From the cell containing the given text, extract its center point as [x, y] coordinate. 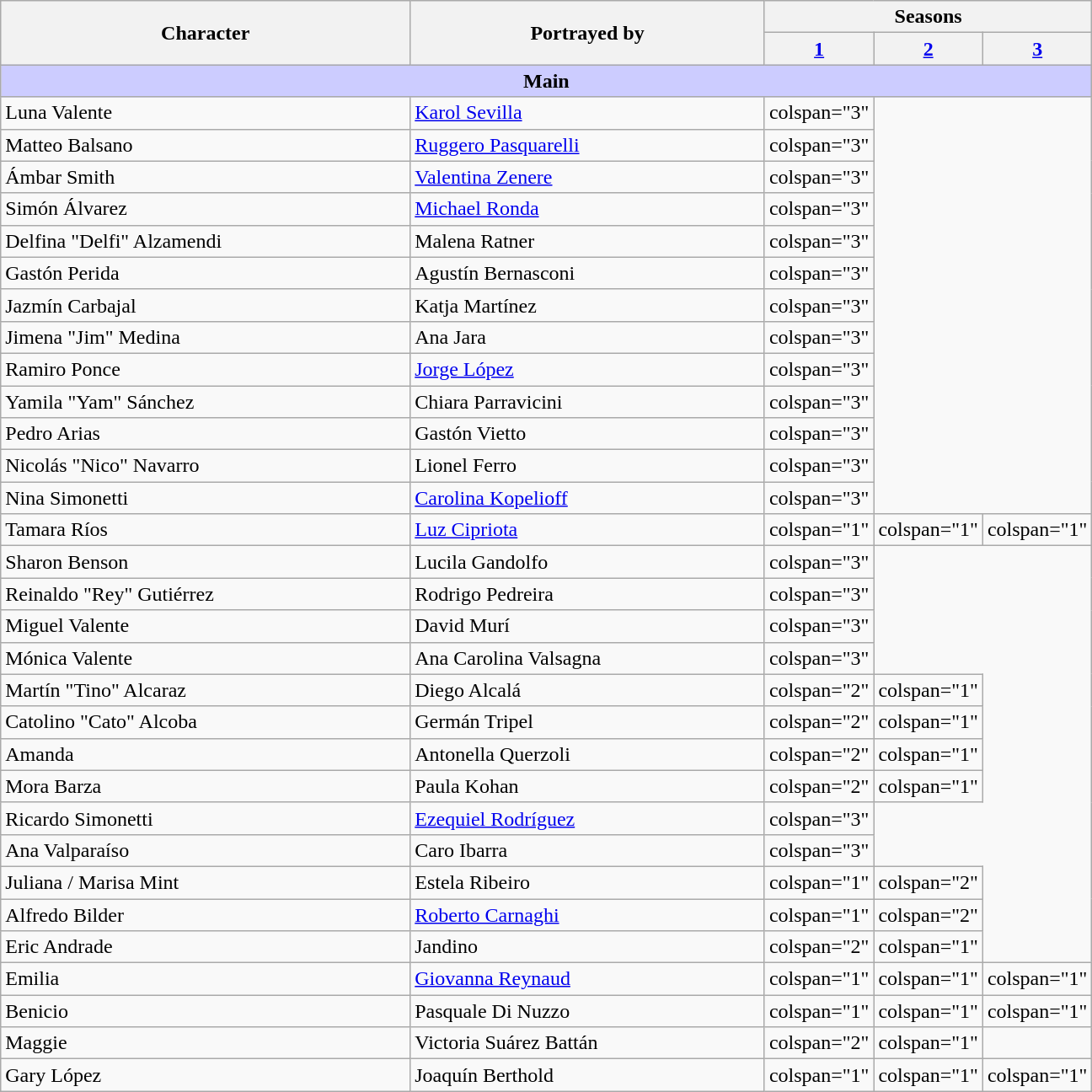
Reinaldo "Rey" Gutiérrez [206, 594]
Germán Tripel [588, 722]
Lionel Ferro [588, 466]
Ámbar Smith [206, 177]
Luz Cipriota [588, 530]
Victoria Suárez Battán [588, 1043]
Karol Sevilla [588, 113]
Caro Ibarra [588, 850]
Mónica Valente [206, 658]
Chiara Parravicini [588, 402]
Martín "Tino" Alcaraz [206, 690]
Eric Andrade [206, 947]
Juliana / Marisa Mint [206, 882]
Paula Kohan [588, 786]
Ramiro Ponce [206, 369]
Carolina Kopelioff [588, 498]
Ana Valparaíso [206, 850]
Ezequiel Rodríguez [588, 818]
Jazmín Carbajal [206, 305]
Agustín Bernasconi [588, 273]
Ricardo Simonetti [206, 818]
Antonella Querzoli [588, 754]
Seasons [929, 17]
Roberto Carnaghi [588, 914]
Gastón Perida [206, 273]
Nina Simonetti [206, 498]
Delfina "Delfi" Alzamendi [206, 241]
Rodrigo Pedreira [588, 594]
Jorge López [588, 369]
Estela Ribeiro [588, 882]
Jimena "Jim" Medina [206, 337]
Valentina Zenere [588, 177]
Amanda [206, 754]
Michael Ronda [588, 209]
Ana Jara [588, 337]
Portrayed by [588, 33]
Miguel Valente [206, 626]
David Murí [588, 626]
Nicolás "Nico" Navarro [206, 466]
Maggie [206, 1043]
Katja Martínez [588, 305]
Gary López [206, 1075]
Joaquín Berthold [588, 1075]
Jandino [588, 947]
Matteo Balsano [206, 145]
Character [206, 33]
Gastón Vietto [588, 434]
Ruggero Pasquarelli [588, 145]
Giovanna Reynaud [588, 979]
Simón Álvarez [206, 209]
2 [929, 49]
Luna Valente [206, 113]
Malena Ratner [588, 241]
Pasquale Di Nuzzo [588, 1011]
Catolino "Cato" Alcoba [206, 722]
1 [819, 49]
3 [1037, 49]
Diego Alcalá [588, 690]
Lucila Gandolfo [588, 562]
Mora Barza [206, 786]
Tamara Ríos [206, 530]
Pedro Arias [206, 434]
Main [546, 81]
Benicio [206, 1011]
Sharon Benson [206, 562]
Ana Carolina Valsagna [588, 658]
Emilia [206, 979]
Alfredo Bilder [206, 914]
Yamila "Yam" Sánchez [206, 402]
